Find where the given text appears and provide that cell's center as (X, Y) coordinate. 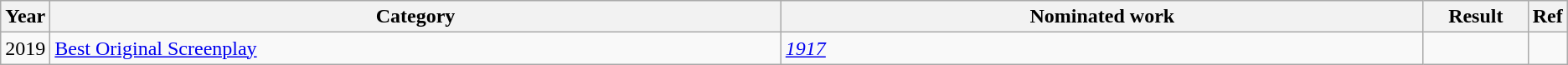
1917 (1102, 48)
Best Original Screenplay (415, 48)
Result (1476, 17)
Year (25, 17)
Category (415, 17)
Nominated work (1102, 17)
2019 (25, 48)
Ref (1548, 17)
